Extract the (X, Y) coordinate from the center of the cell holding the provided text.  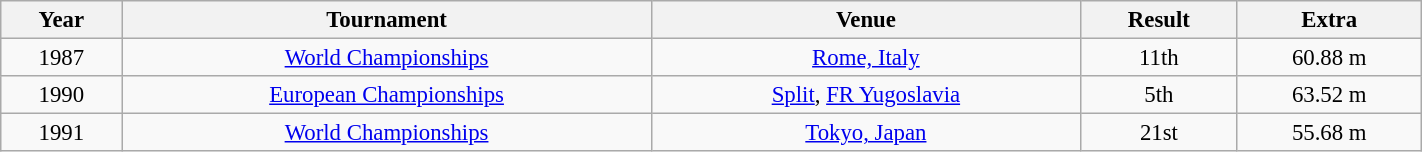
1987 (62, 58)
1990 (62, 95)
Rome, Italy (866, 58)
Extra (1329, 20)
60.88 m (1329, 58)
Result (1160, 20)
11th (1160, 58)
5th (1160, 95)
55.68 m (1329, 133)
Venue (866, 20)
Split, FR Yugoslavia (866, 95)
63.52 m (1329, 95)
21st (1160, 133)
Year (62, 20)
1991 (62, 133)
European Championships (386, 95)
Tokyo, Japan (866, 133)
Tournament (386, 20)
